Pinpoint the cell where the given text exists, returning its [X, Y] midpoint coordinate. 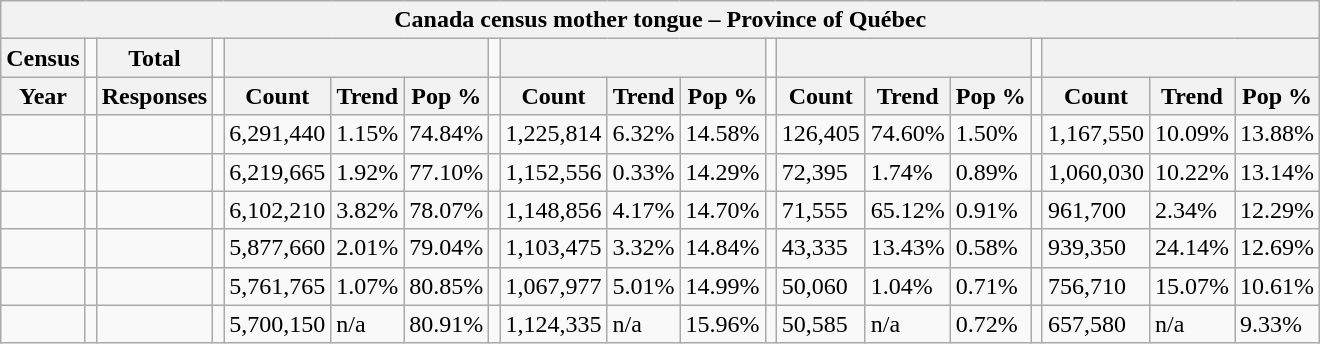
13.14% [1278, 172]
939,350 [1096, 248]
126,405 [820, 134]
13.88% [1278, 134]
6,102,210 [278, 210]
657,580 [1096, 324]
74.84% [446, 134]
0.71% [990, 286]
Census [43, 58]
0.33% [644, 172]
10.61% [1278, 286]
Year [43, 96]
1.92% [368, 172]
0.72% [990, 324]
2.34% [1192, 210]
0.58% [990, 248]
24.14% [1192, 248]
13.43% [908, 248]
10.22% [1192, 172]
1,124,335 [554, 324]
79.04% [446, 248]
80.91% [446, 324]
12.29% [1278, 210]
0.91% [990, 210]
50,060 [820, 286]
1,225,814 [554, 134]
5.01% [644, 286]
Responses [154, 96]
5,761,765 [278, 286]
1.50% [990, 134]
Canada census mother tongue – Province of Québec [660, 20]
6,219,665 [278, 172]
77.10% [446, 172]
4.17% [644, 210]
78.07% [446, 210]
1.04% [908, 286]
65.12% [908, 210]
10.09% [1192, 134]
5,700,150 [278, 324]
50,585 [820, 324]
80.85% [446, 286]
1,152,556 [554, 172]
2.01% [368, 248]
14.84% [722, 248]
1,060,030 [1096, 172]
14.99% [722, 286]
14.29% [722, 172]
3.82% [368, 210]
1.07% [368, 286]
72,395 [820, 172]
1,103,475 [554, 248]
5,877,660 [278, 248]
1.74% [908, 172]
0.89% [990, 172]
3.32% [644, 248]
9.33% [1278, 324]
6,291,440 [278, 134]
1,167,550 [1096, 134]
1,148,856 [554, 210]
756,710 [1096, 286]
15.07% [1192, 286]
14.70% [722, 210]
15.96% [722, 324]
74.60% [908, 134]
1.15% [368, 134]
12.69% [1278, 248]
14.58% [722, 134]
961,700 [1096, 210]
1,067,977 [554, 286]
6.32% [644, 134]
43,335 [820, 248]
71,555 [820, 210]
Total [154, 58]
